Find where the given text appears and provide that cell's center as (X, Y) coordinate. 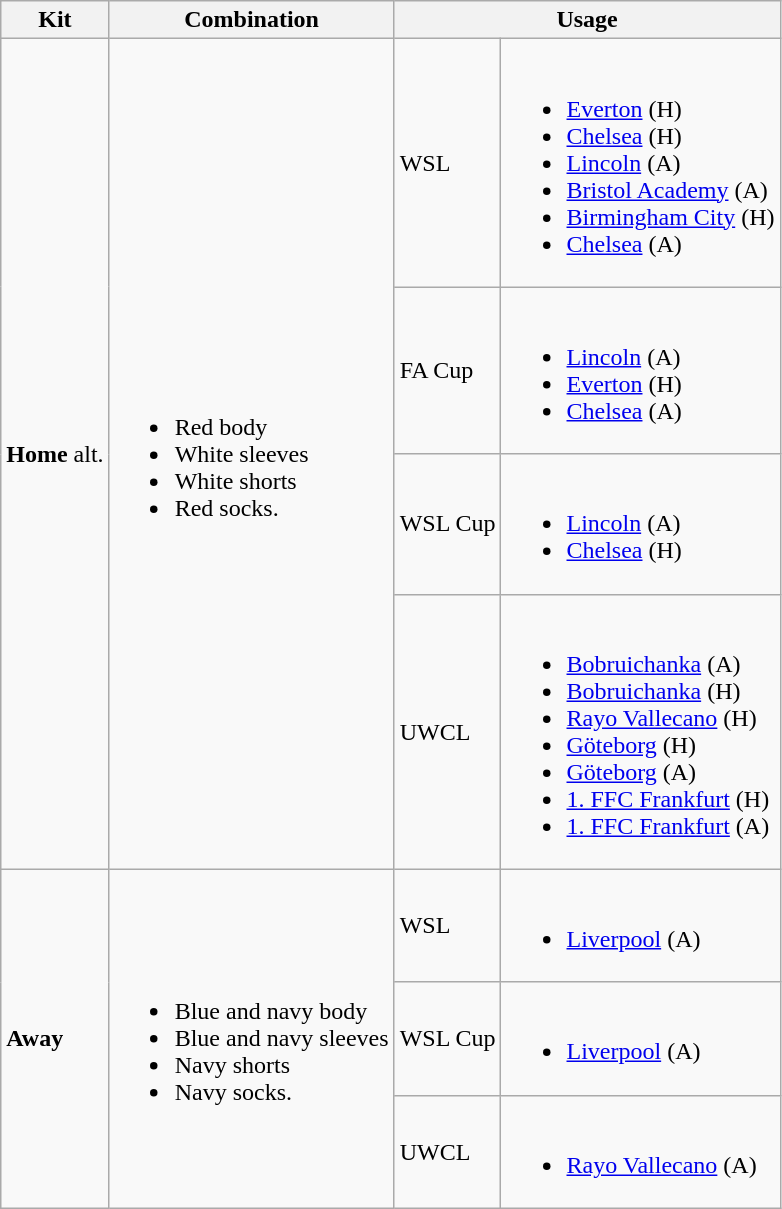
Blue and navy bodyBlue and navy sleevesNavy shortsNavy socks. (252, 1038)
Bobruichanka (A)Bobruichanka (H)Rayo Vallecano (H)Göteborg (H)Göteborg (A)1. FFC Frankfurt (H)1. FFC Frankfurt (A) (640, 732)
FA Cup (448, 370)
Lincoln (A)Chelsea (H) (640, 524)
Usage (587, 20)
Away (55, 1038)
Lincoln (A)Everton (H)Chelsea (A) (640, 370)
Kit (55, 20)
Combination (252, 20)
Rayo Vallecano (A) (640, 1152)
Home alt. (55, 454)
Everton (H)Chelsea (H)Lincoln (A)Bristol Academy (A)Birmingham City (H)Chelsea (A) (640, 163)
Red bodyWhite sleevesWhite shortsRed socks. (252, 454)
